Determine the (X, Y) coordinate at the center of the cell enclosing the given text.  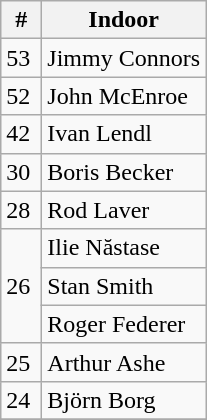
John McEnroe (124, 96)
Ilie Năstase (124, 248)
42 (22, 134)
Stan Smith (124, 286)
# (22, 20)
Rod Laver (124, 210)
53 (22, 58)
Boris Becker (124, 172)
26 (22, 286)
Roger Federer (124, 324)
28 (22, 210)
Arthur Ashe (124, 362)
Björn Borg (124, 400)
Jimmy Connors (124, 58)
24 (22, 400)
25 (22, 362)
52 (22, 96)
Ivan Lendl (124, 134)
Indoor (124, 20)
30 (22, 172)
